Return [x, y] of the center of cell containing provided text 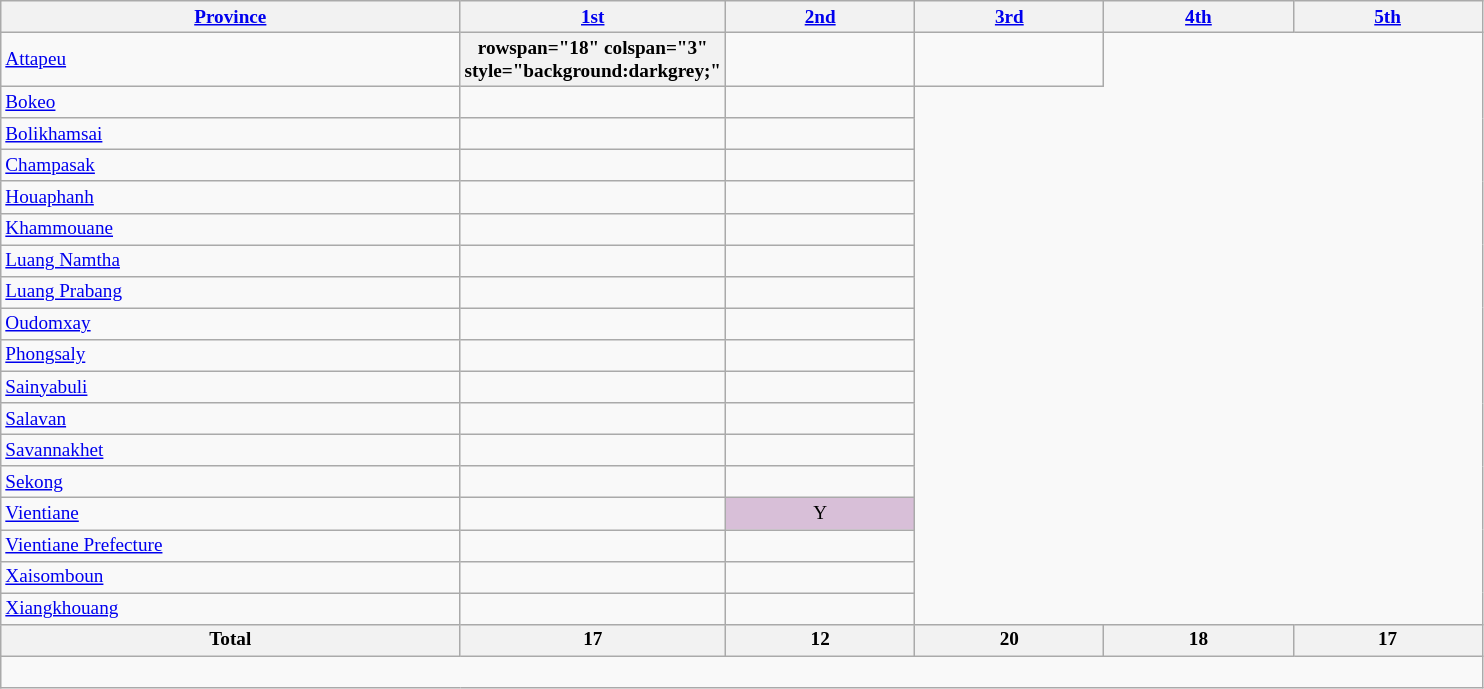
Luang Prabang [230, 292]
rowspan="18" colspan="3" style="background:darkgrey;" [593, 59]
Champasak [230, 166]
Savannakhet [230, 450]
Vientiane Prefecture [230, 545]
Bokeo [230, 102]
Province [230, 17]
Xaisomboun [230, 577]
Khammouane [230, 229]
Sekong [230, 482]
3rd [1010, 17]
5th [1388, 17]
Xiangkhouang [230, 609]
Vientiane [230, 514]
4th [1198, 17]
Luang Namtha [230, 261]
Salavan [230, 419]
20 [1010, 640]
2nd [820, 17]
Phongsaly [230, 355]
12 [820, 640]
Houaphanh [230, 197]
Y [820, 514]
Total [230, 640]
18 [1198, 640]
1st [593, 17]
Attapeu [230, 59]
Bolikhamsai [230, 134]
Oudomxay [230, 324]
Sainyabuli [230, 387]
